Capture the cell that displays the provided text and extract its [X, Y] central coordinate. 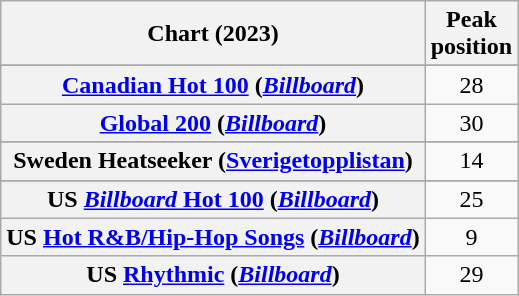
Chart (2023) [213, 34]
Global 200 (Billboard) [213, 123]
14 [471, 161]
Canadian Hot 100 (Billboard) [213, 85]
Peakposition [471, 34]
25 [471, 199]
29 [471, 275]
US Rhythmic (Billboard) [213, 275]
9 [471, 237]
Sweden Heatseeker (Sverigetopplistan) [213, 161]
28 [471, 85]
US Hot R&B/Hip-Hop Songs (Billboard) [213, 237]
US Billboard Hot 100 (Billboard) [213, 199]
30 [471, 123]
